Output the (x, y) coordinate of the center of the cell containing the given text.  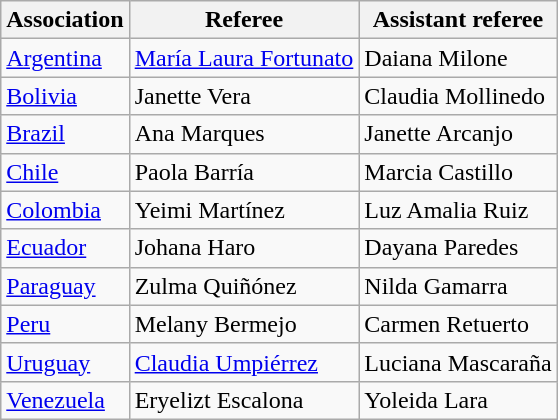
Brazil (65, 134)
Carmen Retuerto (458, 324)
Argentina (65, 58)
Chile (65, 172)
Venezuela (65, 400)
Paraguay (65, 286)
Assistant referee (458, 20)
Peru (65, 324)
Bolivia (65, 96)
Ecuador (65, 248)
Association (65, 20)
Yeimi Martínez (244, 210)
Luz Amalia Ruiz (458, 210)
Nilda Gamarra (458, 286)
Colombia (65, 210)
Ana Marques (244, 134)
Dayana Paredes (458, 248)
Paola Barría (244, 172)
Yoleida Lara (458, 400)
Johana Haro (244, 248)
Melany Bermejo (244, 324)
Janette Vera (244, 96)
Uruguay (65, 362)
Daiana Milone (458, 58)
Referee (244, 20)
Zulma Quiñónez (244, 286)
Janette Arcanjo (458, 134)
Claudia Umpiérrez (244, 362)
Luciana Mascaraña (458, 362)
Marcia Castillo (458, 172)
María Laura Fortunato (244, 58)
Claudia Mollinedo (458, 96)
Eryelizt Escalona (244, 400)
